Scan for the cell matching the given text and deliver its [X, Y] coordinate at center. 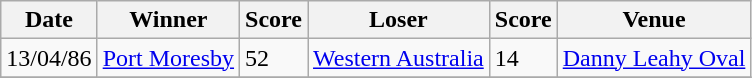
Venue [654, 20]
Danny Leahy Oval [654, 58]
52 [274, 58]
Date [49, 20]
13/04/86 [49, 58]
Loser [399, 20]
Winner [168, 20]
Port Moresby [168, 58]
14 [523, 58]
Western Australia [399, 58]
